Output the (X, Y) coordinate of the center of the cell containing the given text.  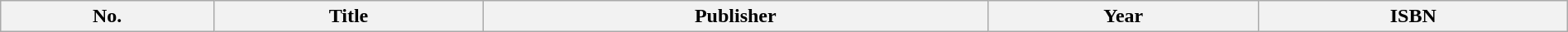
Title (349, 16)
No. (108, 16)
ISBN (1413, 16)
Year (1123, 16)
Publisher (735, 16)
